Extract the [X, Y] coordinate from the center of the cell holding the provided text.  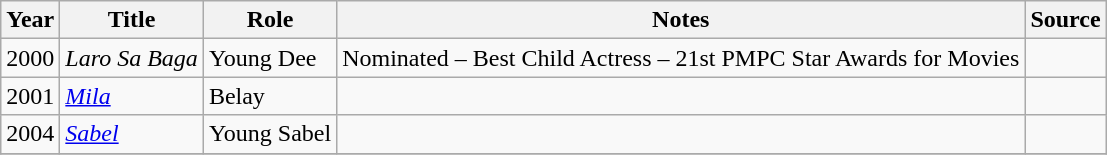
Source [1066, 20]
Year [30, 20]
2001 [30, 96]
Nominated – Best Child Actress – 21st PMPC Star Awards for Movies [681, 58]
Belay [270, 96]
Laro Sa Baga [132, 58]
Sabel [132, 134]
Title [132, 20]
2000 [30, 58]
Young Sabel [270, 134]
Mila [132, 96]
Young Dee [270, 58]
Notes [681, 20]
Role [270, 20]
2004 [30, 134]
